From the cell containing the given text, extract its center point as (X, Y) coordinate. 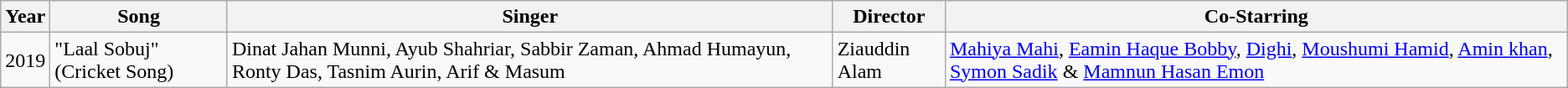
Song (139, 17)
Singer (529, 17)
Mahiya Mahi, Eamin Haque Bobby, Dighi, Moushumi Hamid, Amin khan, Symon Sadik & Mamnun Hasan Emon (1256, 60)
Ziauddin Alam (889, 60)
2019 (25, 60)
Dinat Jahan Munni, Ayub Shahriar, Sabbir Zaman, Ahmad Humayun, Ronty Das, Tasnim Aurin, Arif & Masum (529, 60)
Year (25, 17)
Director (889, 17)
"Laal Sobuj" (Cricket Song) (139, 60)
Co-Starring (1256, 17)
